Capture the cell that displays the provided text and extract its [X, Y] central coordinate. 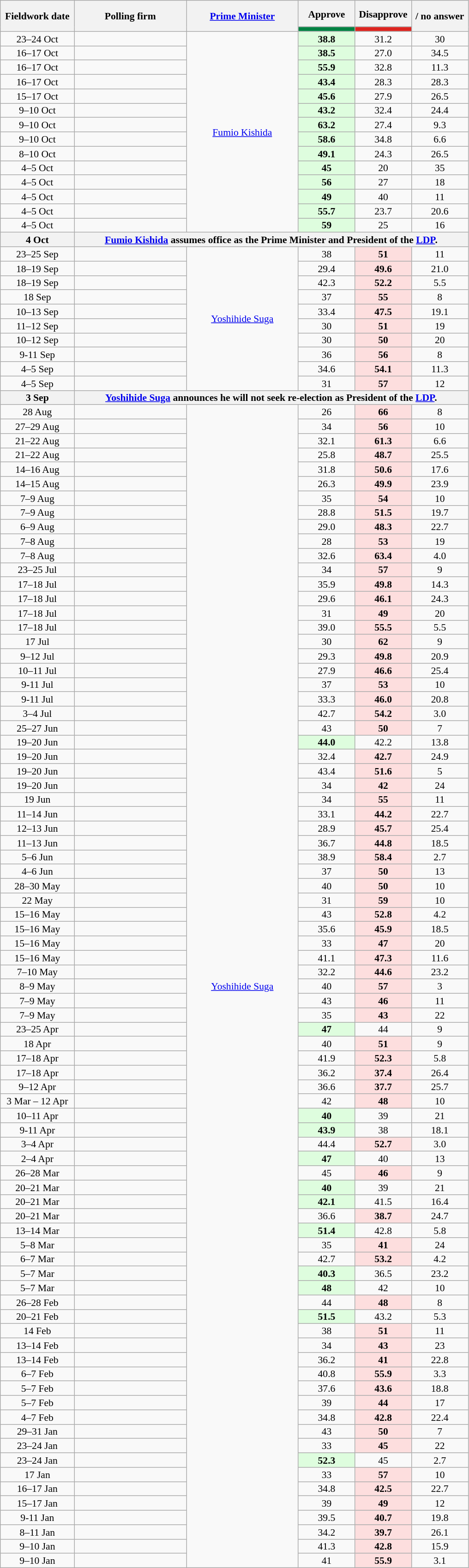
62 [383, 642]
11–14 Jun [37, 814]
35.6 [327, 929]
38.7 [383, 1216]
22.8 [439, 1360]
37.4 [383, 1072]
38.9 [327, 857]
5.3 [439, 1317]
28 Aug [37, 412]
Prime Minister [243, 16]
41.3 [327, 1546]
9–12 Jul [37, 656]
42.2 [383, 742]
25.8 [327, 455]
3.3 [439, 1374]
26.4 [439, 1072]
24.9 [439, 757]
49.1 [327, 153]
17.6 [439, 470]
43.9 [327, 1130]
48.3 [383, 527]
45.9 [383, 929]
5–8 Mar [37, 1245]
8–10 Oct [37, 153]
63.2 [327, 125]
4–6 Jun [37, 872]
37.7 [383, 1087]
54.1 [383, 369]
27.4 [383, 125]
49.6 [383, 268]
15–17 Jan [37, 1503]
13–14 Mar [37, 1231]
46.1 [383, 599]
20–21 Feb [37, 1317]
27.0 [383, 53]
3 Mar – 12 Apr [37, 1102]
34.2 [327, 1532]
26 [327, 412]
46.0 [383, 699]
47.5 [383, 312]
58.4 [383, 857]
33.4 [327, 312]
10–13 Sep [37, 312]
39.0 [327, 627]
48.7 [383, 455]
32.2 [327, 972]
25 [383, 225]
36.7 [327, 842]
9-11 Jan [37, 1518]
16–17 Jan [37, 1489]
9-11 Apr [37, 1130]
40.8 [327, 1374]
42.3 [327, 282]
19.1 [439, 312]
Fieldwork date [37, 16]
25–27 Jun [37, 728]
10–12 Sep [37, 340]
52.7 [383, 1144]
23 [439, 1345]
40.3 [327, 1273]
Disapprove [383, 14]
3.1 [439, 1561]
20.6 [439, 211]
10–11 Jul [37, 671]
9–12 Apr [37, 1087]
26–28 Feb [37, 1302]
4–7 Feb [37, 1417]
44.4 [327, 1144]
7–10 May [37, 972]
51.4 [327, 1231]
45.6 [327, 96]
23–25 Sep [37, 254]
38.8 [327, 39]
36.5 [383, 1273]
3–4 Apr [37, 1144]
6–9 Aug [37, 527]
14 Feb [37, 1331]
16 [439, 225]
19 Jun [37, 800]
45.7 [383, 829]
36 [327, 354]
46.6 [383, 671]
28.8 [327, 512]
26.1 [439, 1532]
44.0 [327, 742]
2–4 Apr [37, 1159]
32.8 [383, 67]
66 [383, 412]
12–13 Jun [37, 829]
13.8 [439, 742]
38.5 [327, 53]
/ no answer [439, 16]
28–30 May [37, 886]
18 Sep [37, 297]
16.4 [439, 1201]
35.9 [327, 584]
25.7 [439, 1087]
8–11 Jan [37, 1532]
19.8 [439, 1518]
23–24 Oct [37, 39]
44.2 [383, 814]
40.7 [383, 1518]
6–7 Mar [37, 1259]
24.4 [439, 111]
31.2 [383, 39]
20.8 [439, 699]
42.5 [383, 1489]
Yoshihide Suga announces he will not seek re-election as President of the LDP. [271, 398]
15–17 Oct [37, 96]
29–31 Jan [37, 1431]
10–11 Apr [37, 1115]
18 [439, 183]
52.8 [383, 914]
55.7 [327, 211]
49.9 [383, 483]
25.5 [439, 455]
18.8 [439, 1389]
58.6 [327, 139]
39.5 [327, 1518]
14–16 Aug [37, 470]
15.9 [439, 1546]
54 [383, 498]
29.0 [327, 527]
18 Apr [37, 1043]
37.6 [327, 1389]
24.7 [439, 1216]
53.2 [383, 1259]
22 May [37, 900]
52.2 [383, 282]
9.3 [439, 125]
44.6 [383, 972]
6–7 Feb [37, 1374]
23–25 Apr [37, 1030]
29.6 [327, 599]
11.6 [439, 958]
22.4 [439, 1417]
31.8 [327, 470]
55.5 [383, 627]
26–28 Mar [37, 1173]
3 Sep [37, 398]
17 Jul [37, 642]
29.4 [327, 268]
17 [439, 1402]
11–13 Jun [37, 842]
21.0 [439, 268]
14–15 Aug [37, 483]
27–29 Aug [37, 426]
63.4 [383, 555]
5–6 Jun [37, 857]
Polling firm [130, 16]
27 [383, 183]
50.6 [383, 470]
41.9 [327, 1058]
4.0 [439, 555]
23–25 Jul [37, 570]
39.7 [383, 1532]
5 [439, 771]
34.5 [439, 53]
19.7 [439, 512]
Fumio Kishida [243, 132]
28.9 [327, 829]
41.1 [327, 958]
3–4 Jul [37, 713]
29.3 [327, 656]
61.3 [383, 441]
32.6 [327, 555]
32.1 [327, 441]
17 Jan [37, 1474]
33.1 [327, 814]
26.3 [327, 483]
14.3 [439, 584]
3 [439, 986]
Fumio Kishida assumes office as the Prime Minister and President of the LDP. [271, 240]
47.3 [383, 958]
54.2 [383, 713]
34.6 [327, 369]
33.3 [327, 699]
Approve [327, 14]
8–9 May [37, 986]
41.5 [383, 1201]
42.1 [327, 1201]
44.8 [383, 842]
9-11 Sep [37, 354]
11–12 Sep [37, 326]
4 Oct [37, 240]
23.7 [383, 211]
18.1 [439, 1130]
28 [327, 542]
51.6 [383, 771]
20.9 [439, 656]
23.9 [439, 483]
43.6 [383, 1389]
